Provide the [x, y] coordinate of the cell's center where the given text is located.  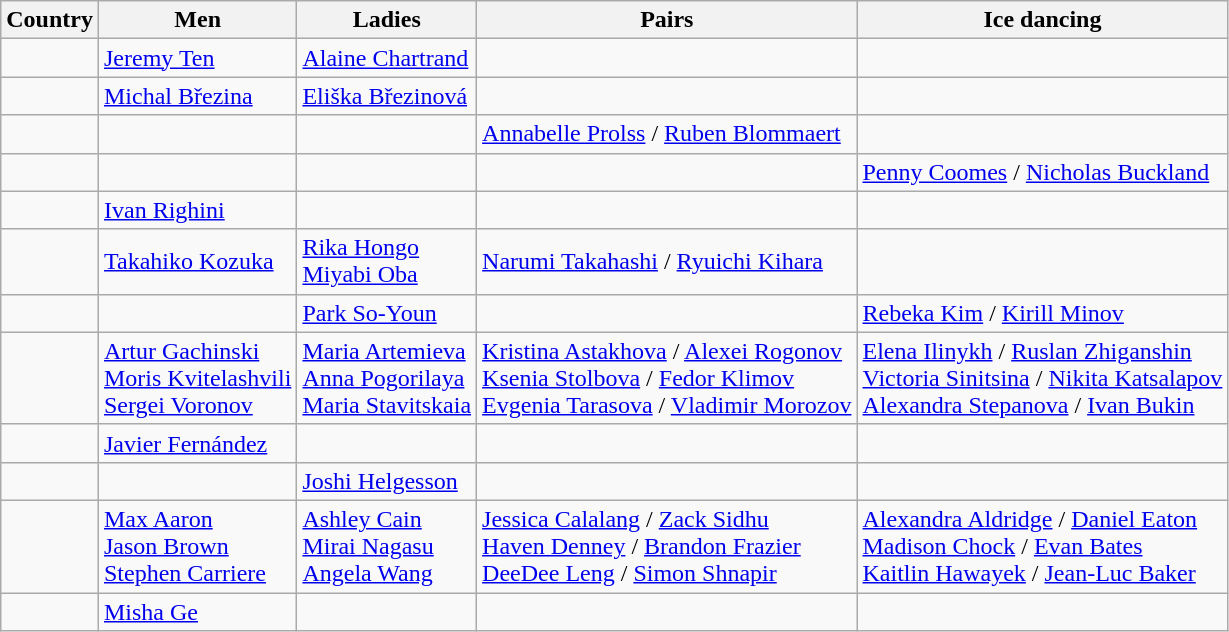
Joshi Helgesson [387, 481]
Rebeka Kim / Kirill Minov [1042, 313]
Ashley Cain Mirai Nagasu Angela Wang [387, 546]
Alaine Chartrand [387, 58]
Elena Ilinykh / Ruslan Zhiganshin Victoria Sinitsina / Nikita Katsalapov Alexandra Stepanova / Ivan Bukin [1042, 378]
Penny Coomes / Nicholas Buckland [1042, 172]
Country [50, 20]
Narumi Takahashi / Ryuichi Kihara [667, 262]
Rika Hongo Miyabi Oba [387, 262]
Men [197, 20]
Ice dancing [1042, 20]
Javier Fernández [197, 443]
Pairs [667, 20]
Park So-Youn [387, 313]
Jeremy Ten [197, 58]
Ladies [387, 20]
Jessica Calalang / Zack Sidhu Haven Denney / Brandon Frazier DeeDee Leng / Simon Shnapir [667, 546]
Artur Gachinski Moris Kvitelashvili Sergei Voronov [197, 378]
Ivan Righini [197, 210]
Takahiko Kozuka [197, 262]
Annabelle Prolss / Ruben Blommaert [667, 134]
Misha Ge [197, 611]
Eliška Březinová [387, 96]
Michal Březina [197, 96]
Maria Artemieva Anna Pogorilaya Maria Stavitskaia [387, 378]
Alexandra Aldridge / Daniel Eaton Madison Chock / Evan Bates Kaitlin Hawayek / Jean-Luc Baker [1042, 546]
Kristina Astakhova / Alexei Rogonov Ksenia Stolbova / Fedor Klimov Evgenia Tarasova / Vladimir Morozov [667, 378]
Max Aaron Jason Brown Stephen Carriere [197, 546]
